Detect which cell encompasses the target text, then output its [X, Y] center coordinate. 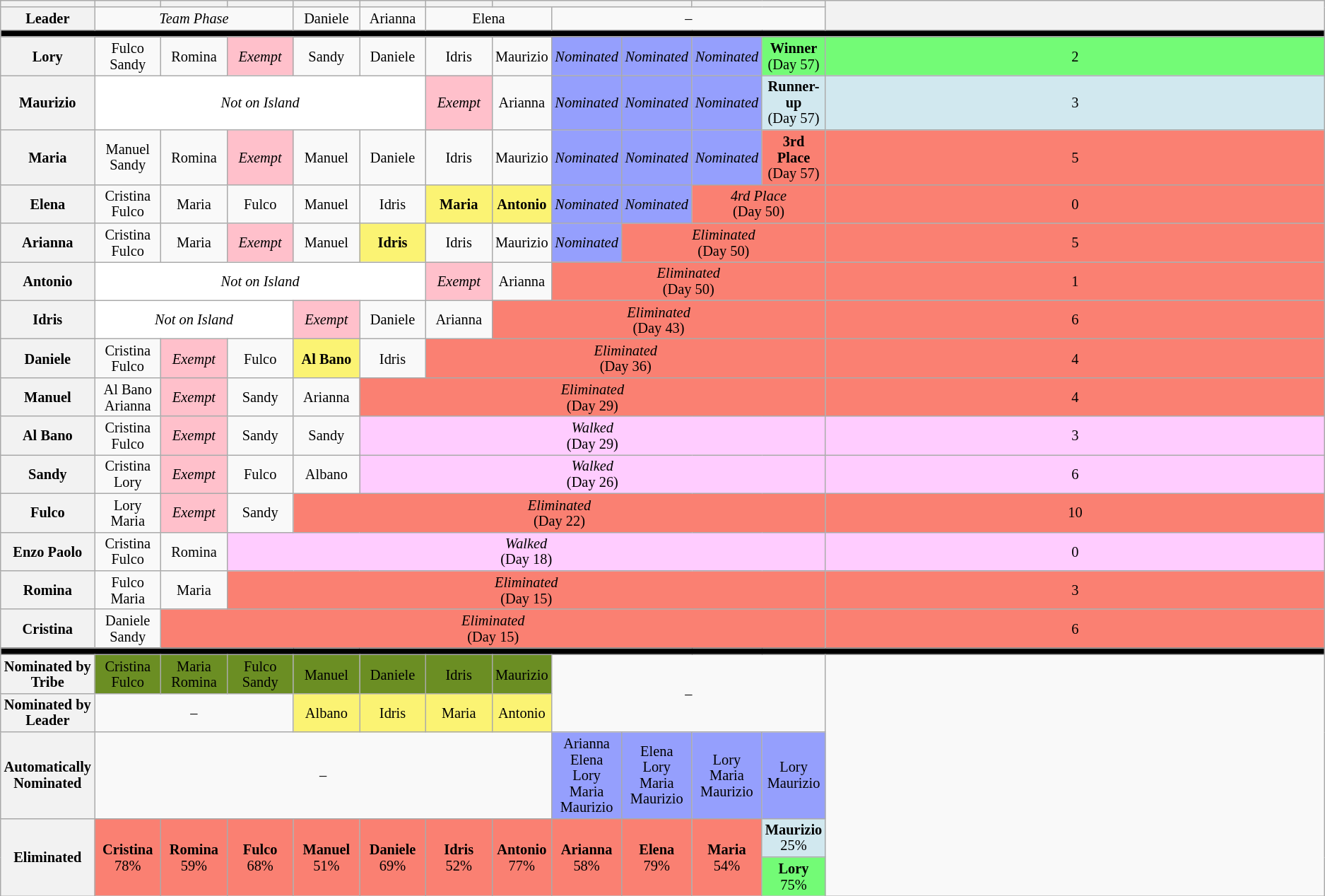
Nominated by Tribe [48, 674]
3rd Place(Day 57) [794, 157]
Manuel51% [326, 856]
ElenaLoryMariaMaurizio [657, 775]
Lory [48, 57]
Idris52% [459, 856]
Winner(Day 57) [794, 57]
Eliminated(Day 22) [560, 513]
Eliminated(Day 36) [625, 358]
LoryMaurizio [794, 775]
10 [1076, 513]
Eliminated(Day 43) [659, 319]
MariaRomina [194, 674]
Lory75% [794, 876]
Eliminated [48, 856]
LoryMaria [128, 513]
Nominated by Leader [48, 712]
LoryMariaMaurizio [726, 775]
Antonio77% [522, 856]
Leader [48, 18]
CristinaLory [128, 473]
2 [1076, 57]
ManuelSandy [128, 157]
Walked(Day 26) [592, 473]
Fulco68% [260, 856]
Enzo Paolo [48, 551]
Walked(Day 18) [526, 551]
Eliminated(Day 29) [592, 397]
Daniele69% [393, 856]
Team Phase [194, 18]
Cristina [48, 629]
Cristina78% [128, 856]
AriannaElenaLoryMariaMaurizio [587, 775]
Al BanoArianna [128, 397]
4rd Place(Day 50) [759, 204]
DanieleSandy [128, 629]
Automatically Nominated [48, 775]
Maurizio25% [794, 838]
Arianna58% [587, 856]
Maria54% [726, 856]
Elena79% [657, 856]
Runner-up(Day 57) [794, 102]
FulcoMaria [128, 589]
1 [1076, 281]
Romina59% [194, 856]
Walked(Day 29) [592, 435]
